Detect which cell encompasses the target text, then output its (x, y) center coordinate. 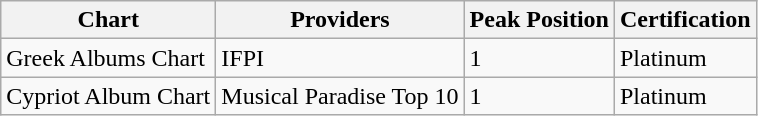
Greek Albums Chart (108, 58)
Cypriot Album Chart (108, 96)
Peak Position (539, 20)
Providers (340, 20)
Musical Paradise Top 10 (340, 96)
Certification (685, 20)
IFPI (340, 58)
Chart (108, 20)
